From the cell containing the given text, extract its center point as (x, y) coordinate. 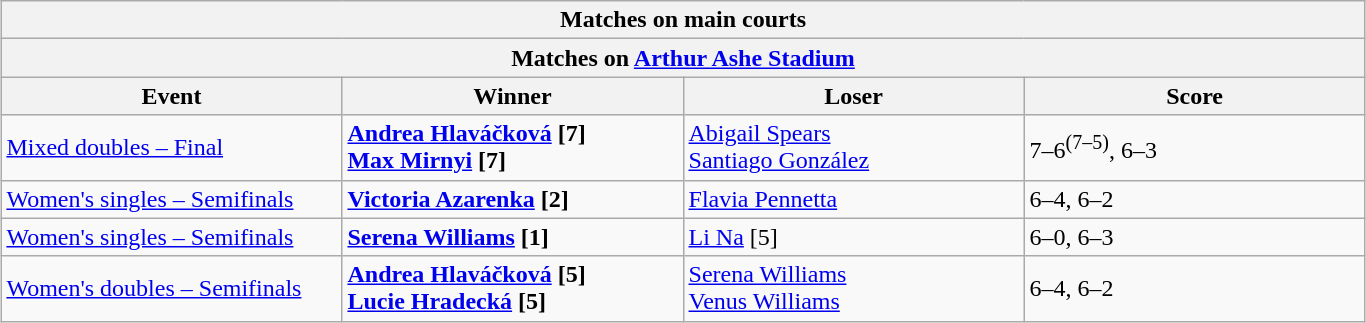
Flavia Pennetta (854, 199)
Score (1194, 96)
Matches on Arthur Ashe Stadium (683, 58)
Matches on main courts (683, 20)
Winner (512, 96)
Andrea Hlaváčková [5] Lucie Hradecká [5] (512, 288)
Event (172, 96)
6–0, 6–3 (1194, 237)
Women's doubles – Semifinals (172, 288)
Andrea Hlaváčková [7] Max Mirnyi [7] (512, 148)
Serena Williams Venus Williams (854, 288)
Abigail Spears Santiago González (854, 148)
Victoria Azarenka [2] (512, 199)
Loser (854, 96)
Mixed doubles – Final (172, 148)
7–6(7–5), 6–3 (1194, 148)
Li Na [5] (854, 237)
Serena Williams [1] (512, 237)
